Detect which cell encompasses the target text, then output its [X, Y] center coordinate. 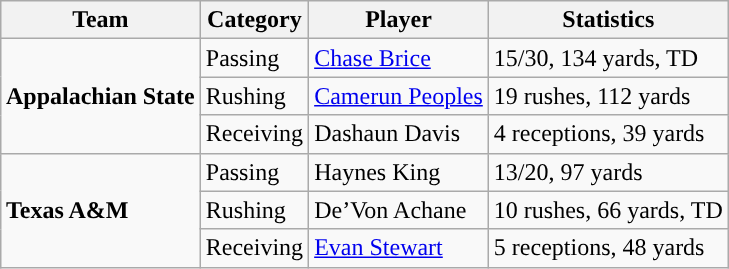
Category [254, 20]
5 receptions, 48 yards [608, 248]
Haynes King [399, 172]
Camerun Peoples [399, 96]
Dashaun Davis [399, 134]
19 rushes, 112 yards [608, 96]
10 rushes, 66 yards, TD [608, 210]
Player [399, 20]
Texas A&M [100, 210]
13/20, 97 yards [608, 172]
4 receptions, 39 yards [608, 134]
Statistics [608, 20]
De’Von Achane [399, 210]
Chase Brice [399, 58]
Team [100, 20]
15/30, 134 yards, TD [608, 58]
Evan Stewart [399, 248]
Appalachian State [100, 96]
